Scan for the cell matching the given text and deliver its [x, y] coordinate at center. 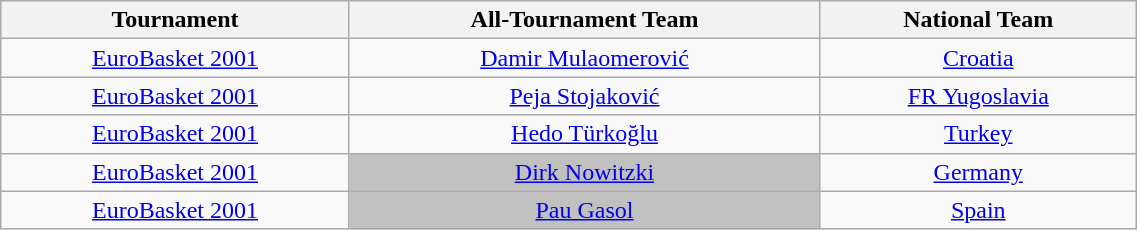
FR Yugoslavia [978, 96]
Dirk Nowitzki [584, 172]
Peja Stojaković [584, 96]
Croatia [978, 58]
Damir Mulaomerović [584, 58]
Hedo Türkoğlu [584, 134]
Tournament [176, 20]
Germany [978, 172]
Turkey [978, 134]
All-Tournament Team [584, 20]
National Team [978, 20]
Spain [978, 210]
Pau Gasol [584, 210]
